For the text-containing cell, return its midpoint in [x, y] coordinate format. 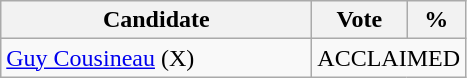
Vote [360, 20]
ACCLAIMED [389, 58]
Guy Cousineau (X) [156, 58]
Candidate [156, 20]
% [436, 20]
